Return the (x, y) coordinate for the center point of the cell that contains the specified text.  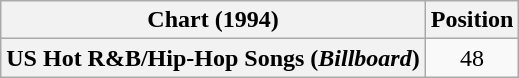
US Hot R&B/Hip-Hop Songs (Billboard) (213, 58)
Position (472, 20)
Chart (1994) (213, 20)
48 (472, 58)
